Pinpoint the cell where the given text exists, returning its (X, Y) midpoint coordinate. 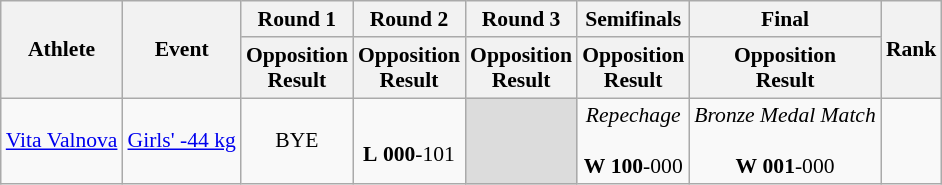
Final (785, 19)
Round 1 (297, 19)
Girls' -44 kg (181, 142)
Rank (912, 50)
Vita Valnova (62, 142)
BYE (297, 142)
L 000-101 (409, 142)
Round 2 (409, 19)
Event (181, 50)
Semifinals (633, 19)
Bronze Medal Match W 001-000 (785, 142)
Athlete (62, 50)
Repechage W 100-000 (633, 142)
Round 3 (521, 19)
